For the text-containing cell, return its midpoint in (X, Y) coordinate format. 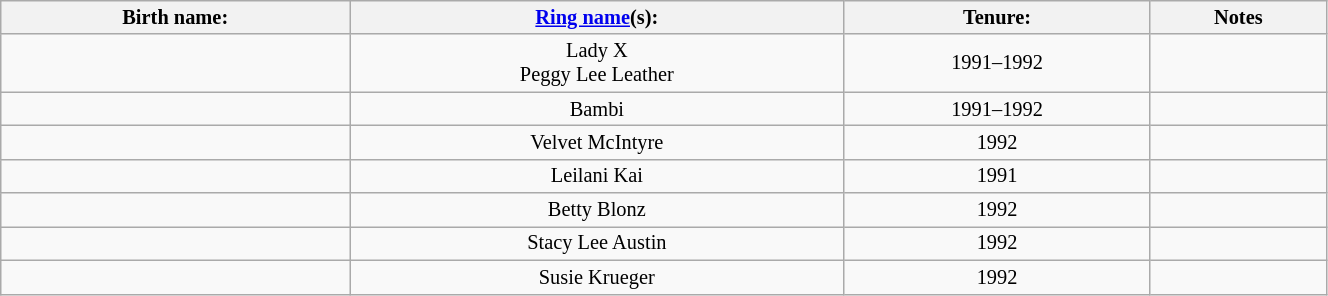
Bambi (597, 109)
Susie Krueger (597, 277)
Betty Blonz (597, 210)
Ring name(s): (597, 17)
Birth name: (176, 17)
Velvet McIntyre (597, 142)
Lady XPeggy Lee Leather (597, 63)
Leilani Kai (597, 176)
Notes (1238, 17)
Stacy Lee Austin (597, 243)
1991 (997, 176)
Tenure: (997, 17)
